Locate the cell with the specified text and output its (X, Y) center coordinate. 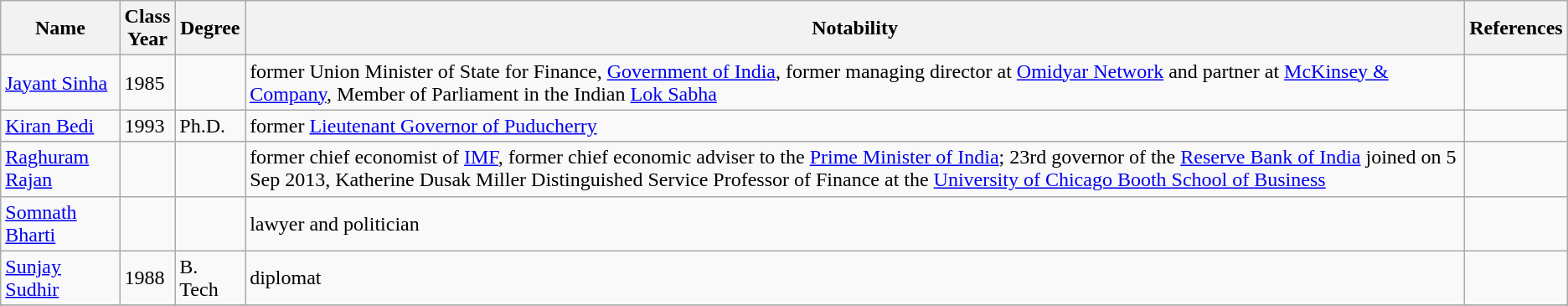
former Lieutenant Governor of Puducherry (855, 126)
Raghuram Rajan (60, 169)
1988 (147, 278)
Somnath Bharti (60, 223)
References (1516, 29)
B. Tech (210, 278)
Sunjay Sudhir (60, 278)
1993 (147, 126)
diplomat (855, 278)
Degree (210, 29)
ClassYear (147, 29)
Ph.D. (210, 126)
lawyer and politician (855, 223)
Kiran Bedi (60, 126)
Notability (855, 29)
Jayant Sinha (60, 82)
1985 (147, 82)
Name (60, 29)
